Determine the (X, Y) coordinate at the center of the cell enclosing the given text.  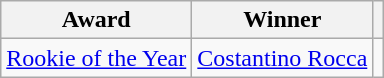
Award (96, 20)
Costantino Rocca (282, 58)
Rookie of the Year (96, 58)
Winner (282, 20)
